Detect which cell encompasses the target text, then output its (x, y) center coordinate. 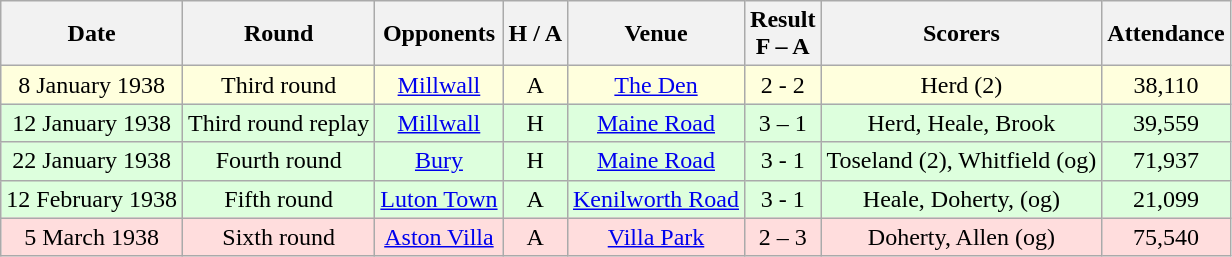
Fifth round (278, 199)
H / A (535, 34)
Herd, Heale, Brook (962, 123)
12 February 1938 (92, 199)
Fourth round (278, 161)
Opponents (439, 34)
71,937 (1166, 161)
Doherty, Allen (og) (962, 237)
12 January 1938 (92, 123)
Attendance (1166, 34)
Herd (2) (962, 85)
Scorers (962, 34)
Villa Park (656, 237)
The Den (656, 85)
Third round replay (278, 123)
8 January 1938 (92, 85)
3 – 1 (783, 123)
ResultF – A (783, 34)
Luton Town (439, 199)
Sixth round (278, 237)
2 – 3 (783, 237)
75,540 (1166, 237)
Kenilworth Road (656, 199)
2 - 2 (783, 85)
Heale, Doherty, (og) (962, 199)
Aston Villa (439, 237)
Third round (278, 85)
21,099 (1166, 199)
39,559 (1166, 123)
22 January 1938 (92, 161)
Venue (656, 34)
Date (92, 34)
Bury (439, 161)
38,110 (1166, 85)
Round (278, 34)
5 March 1938 (92, 237)
Toseland (2), Whitfield (og) (962, 161)
